Find where the given text appears and provide that cell's center as [X, Y] coordinate. 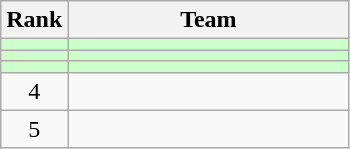
4 [34, 91]
Team [208, 20]
Rank [34, 20]
5 [34, 129]
